Extract the [X, Y] coordinate from the center of the cell holding the provided text.  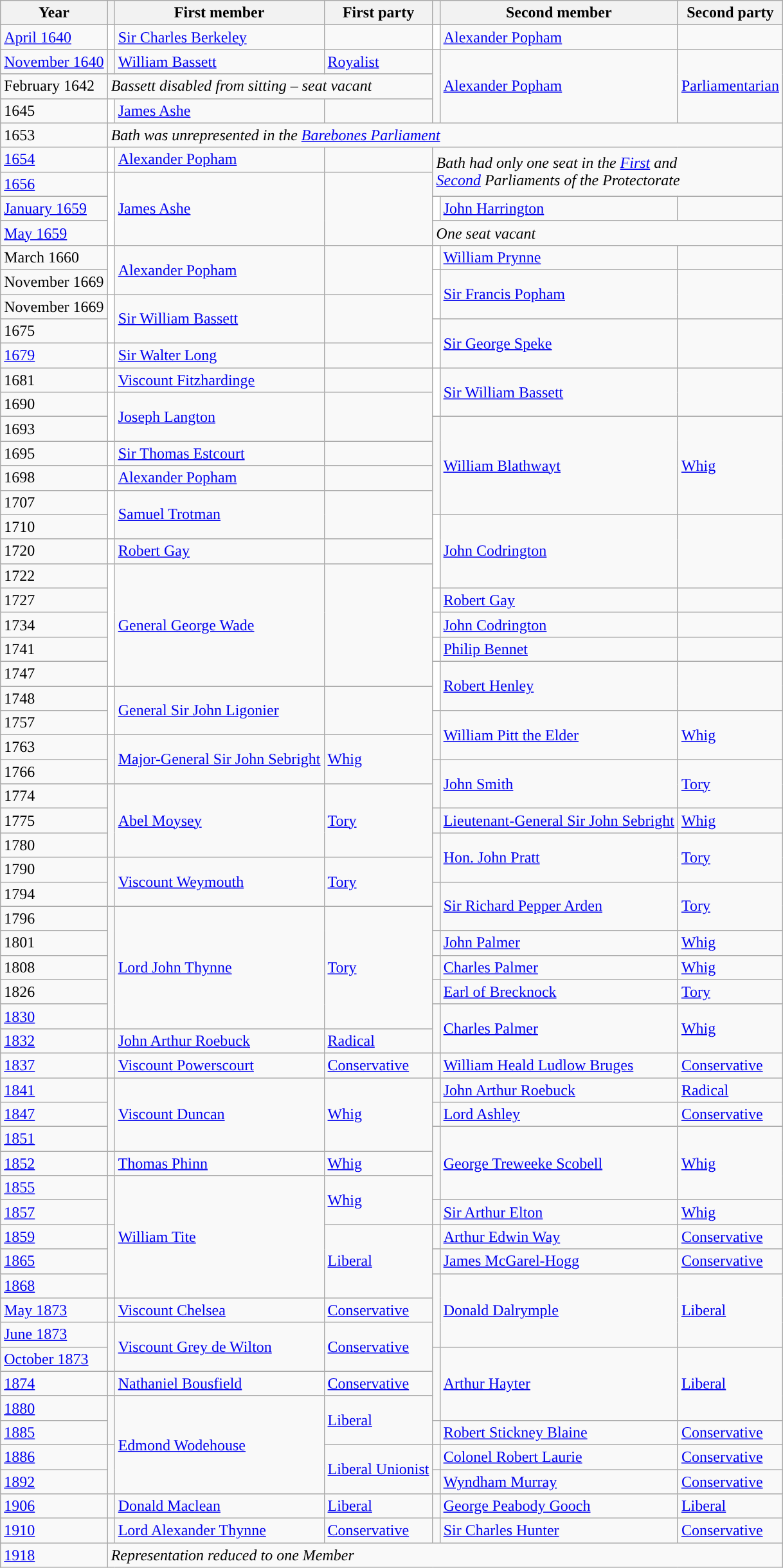
George Peabody Gooch [559, 1506]
First party [378, 13]
Philip Bennet [559, 649]
Lord Alexander Thynne [219, 1531]
William Bassett [219, 62]
1654 [54, 160]
Second member [559, 13]
Lieutenant-General Sir John Sebright [559, 821]
1653 [54, 135]
1656 [54, 184]
February 1642 [54, 86]
1695 [54, 453]
1852 [54, 1163]
Viscount Grey de Wilton [219, 1347]
Sir Francis Popham [559, 294]
1868 [54, 1286]
One seat vacant [607, 233]
1830 [54, 1016]
1722 [54, 576]
Sir Richard Pepper Arden [559, 906]
1690 [54, 405]
Joseph Langton [219, 417]
Arthur Edwin Way [559, 1237]
June 1873 [54, 1335]
1747 [54, 673]
John Smith [559, 784]
William Tite [219, 1237]
Royalist [378, 62]
Bath was unrepresented in the Barebones Parliament [445, 135]
1693 [54, 429]
Sir George Speke [559, 343]
Earl of Brecknock [559, 992]
William Prynne [559, 257]
1826 [54, 992]
Robert Henley [559, 686]
1734 [54, 624]
1865 [54, 1261]
1748 [54, 698]
1847 [54, 1115]
1757 [54, 723]
Thomas Phinn [219, 1163]
Sir Arthur Elton [559, 1212]
Lord John Thynne [219, 967]
Bath had only one seat in the First and Second Parliaments of the Protectorate [607, 172]
First member [219, 13]
1885 [54, 1432]
1763 [54, 747]
Lord Ashley [559, 1115]
Sir Charles Hunter [559, 1531]
Sir Walter Long [219, 356]
Year [54, 13]
1766 [54, 772]
Edmond Wodehouse [219, 1445]
1645 [54, 111]
Representation reduced to one Member [445, 1555]
1910 [54, 1531]
1837 [54, 1065]
1796 [54, 918]
Hon. John Pratt [559, 857]
1886 [54, 1457]
1698 [54, 478]
May 1873 [54, 1310]
1832 [54, 1041]
1857 [54, 1212]
1774 [54, 796]
Viscount Fitzhardinge [219, 380]
Viscount Weymouth [219, 882]
April 1640 [54, 37]
Wyndham Murray [559, 1481]
Robert Stickney Blaine [559, 1432]
William Pitt the Elder [559, 735]
Colonel Robert Laurie [559, 1457]
Viscount Duncan [219, 1115]
1681 [54, 380]
General George Wade [219, 624]
Liberal Unionist [378, 1469]
General Sir John Ligonier [219, 710]
1851 [54, 1139]
1794 [54, 894]
Abel Moysey [219, 821]
1918 [54, 1555]
1727 [54, 600]
May 1659 [54, 233]
Nathaniel Bousfield [219, 1383]
1855 [54, 1188]
1790 [54, 870]
1679 [54, 356]
William Blathwayt [559, 466]
1801 [54, 943]
1808 [54, 967]
1675 [54, 331]
Sir Thomas Estcourt [219, 453]
James McGarel-Hogg [559, 1261]
1775 [54, 821]
Arthur Hayter [559, 1383]
John Harrington [559, 208]
1874 [54, 1383]
1780 [54, 845]
Sir Charles Berkeley [219, 37]
November 1640 [54, 62]
March 1660 [54, 257]
1841 [54, 1090]
1906 [54, 1506]
Samuel Trotman [219, 515]
George Treweeke Scobell [559, 1163]
Viscount Powerscourt [219, 1065]
Bassett disabled from sitting – seat vacant [270, 86]
1710 [54, 527]
1892 [54, 1481]
Donald Maclean [219, 1506]
Second party [730, 13]
Major-General Sir John Sebright [219, 760]
1707 [54, 502]
1741 [54, 649]
1880 [54, 1408]
John Palmer [559, 943]
1720 [54, 551]
Viscount Chelsea [219, 1310]
January 1659 [54, 208]
Donald Dalrymple [559, 1310]
Parliamentarian [730, 86]
1859 [54, 1237]
William Heald Ludlow Bruges [559, 1065]
October 1873 [54, 1359]
